Output the (x, y) coordinate of the center of the cell containing the given text.  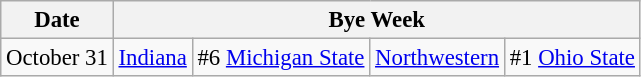
Northwestern (438, 58)
October 31 (57, 58)
Bye Week (376, 20)
Indiana (152, 58)
#6 Michigan State (281, 58)
#1 Ohio State (572, 58)
Date (57, 20)
